Locate the cell with the specified text and output its (x, y) center coordinate. 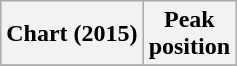
Chart (2015) (72, 34)
Peakposition (189, 34)
